Search for the cell housing the specified text and yield its (x, y) center coordinate. 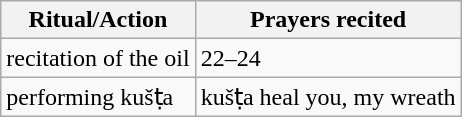
performing kušṭa (98, 97)
Ritual/Action (98, 20)
Prayers recited (328, 20)
kušṭa heal you, my wreath (328, 97)
recitation of the oil (98, 58)
22–24 (328, 58)
